Locate the cell with the specified text and output its [X, Y] center coordinate. 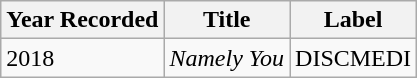
Title [227, 20]
Label [354, 20]
Year Recorded [82, 20]
2018 [82, 58]
Namely You [227, 58]
DISCMEDI [354, 58]
